From the cell containing the given text, extract its center point as [x, y] coordinate. 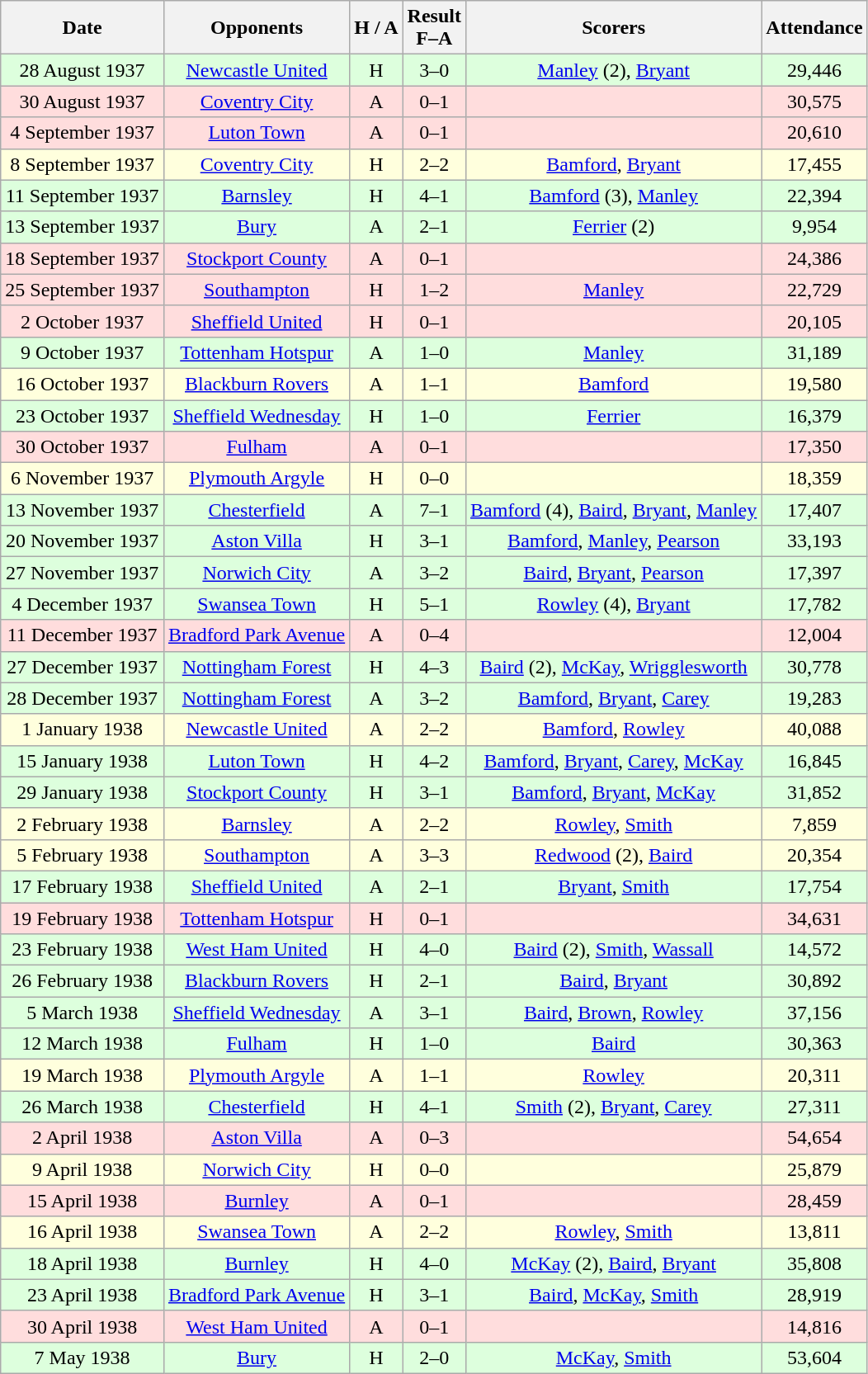
16 October 1937 [83, 384]
24,386 [814, 258]
22,394 [814, 196]
17,350 [814, 447]
0–4 [434, 635]
Baird (2), McKay, Wrigglesworth [613, 667]
23 February 1938 [83, 950]
Baird, Bryant, Pearson [613, 573]
19 February 1938 [83, 918]
31,852 [814, 792]
Bamford, Rowley [613, 729]
28 December 1937 [83, 698]
1 January 1938 [83, 729]
11 December 1937 [83, 635]
0–3 [434, 1138]
25,879 [814, 1169]
17,397 [814, 573]
Bamford, Bryant, Carey [613, 698]
30 October 1937 [83, 447]
Bamford, Bryant, Carey, McKay [613, 761]
13,811 [814, 1232]
5 March 1938 [83, 1013]
26 March 1938 [83, 1107]
15 April 1938 [83, 1201]
28 August 1937 [83, 70]
Opponents [256, 28]
Redwood (2), Baird [613, 855]
30 April 1938 [83, 1326]
20,354 [814, 855]
53,604 [814, 1357]
Bamford, Bryant, McKay [613, 792]
7,859 [814, 824]
28,459 [814, 1201]
13 September 1937 [83, 227]
14,816 [814, 1326]
Smith (2), Bryant, Carey [613, 1107]
Ferrier [613, 415]
17,782 [814, 604]
McKay (2), Baird, Bryant [613, 1263]
Baird, McKay, Smith [613, 1295]
20 November 1937 [83, 541]
12 March 1938 [83, 1044]
28,919 [814, 1295]
30 August 1937 [83, 102]
Rowley (4), Bryant [613, 604]
19,580 [814, 384]
17,754 [814, 886]
30,778 [814, 667]
Attendance [814, 28]
4 December 1937 [83, 604]
14,572 [814, 950]
12,004 [814, 635]
22,729 [814, 290]
40,088 [814, 729]
Baird [613, 1044]
16,845 [814, 761]
9,954 [814, 227]
20,105 [814, 321]
Scorers [613, 28]
16 April 1938 [83, 1232]
19,283 [814, 698]
2 February 1938 [83, 824]
5 February 1938 [83, 855]
13 November 1937 [83, 510]
9 April 1938 [83, 1169]
30,575 [814, 102]
25 September 1937 [83, 290]
2 April 1938 [83, 1138]
15 January 1938 [83, 761]
30,363 [814, 1044]
4–2 [434, 761]
Date [83, 28]
20,610 [814, 133]
4 September 1937 [83, 133]
35,808 [814, 1263]
27,311 [814, 1107]
1–2 [434, 290]
Bamford, Manley, Pearson [613, 541]
Bamford (3), Manley [613, 196]
Bryant, Smith [613, 886]
9 October 1937 [83, 352]
17 February 1938 [83, 886]
Baird (2), Smith, Wassall [613, 950]
37,156 [814, 1013]
11 September 1937 [83, 196]
Rowley [613, 1075]
7 May 1938 [83, 1357]
Baird, Bryant [613, 981]
Bamford, Bryant [613, 164]
29 January 1938 [83, 792]
5–1 [434, 604]
Ferrier (2) [613, 227]
H / A [376, 28]
34,631 [814, 918]
54,654 [814, 1138]
27 December 1937 [83, 667]
18,359 [814, 479]
23 April 1938 [83, 1295]
4–3 [434, 667]
30,892 [814, 981]
8 September 1937 [83, 164]
Bamford [613, 384]
6 November 1937 [83, 479]
23 October 1937 [83, 415]
17,407 [814, 510]
ResultF–A [434, 28]
3–0 [434, 70]
20,311 [814, 1075]
Bamford (4), Baird, Bryant, Manley [613, 510]
2 October 1937 [83, 321]
Baird, Brown, Rowley [613, 1013]
17,455 [814, 164]
33,193 [814, 541]
19 March 1938 [83, 1075]
7–1 [434, 510]
McKay, Smith [613, 1357]
3–3 [434, 855]
18 April 1938 [83, 1263]
Manley (2), Bryant [613, 70]
31,189 [814, 352]
2–0 [434, 1357]
29,446 [814, 70]
27 November 1937 [83, 573]
26 February 1938 [83, 981]
18 September 1937 [83, 258]
16,379 [814, 415]
